Identify which cell holds the provided text, then report its [x, y] central coordinate. 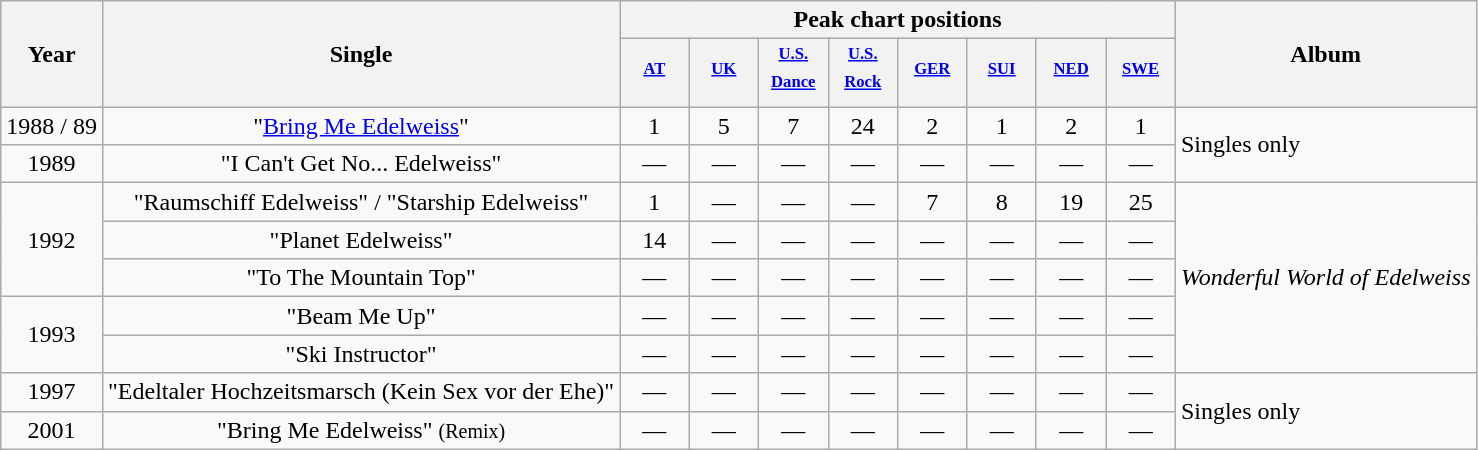
SWE [1140, 73]
"Ski Instructor" [360, 354]
Album [1326, 54]
U.S.Dance [794, 73]
25 [1140, 202]
2001 [52, 430]
NED [1070, 73]
1997 [52, 392]
SUI [1002, 73]
GER [932, 73]
Year [52, 54]
1988 / 89 [52, 126]
14 [654, 240]
1989 [52, 164]
"Beam Me Up" [360, 316]
19 [1070, 202]
Single [360, 54]
"I Can't Get No... Edelweiss" [360, 164]
Peak chart positions [898, 20]
"Bring Me Edelweiss" [360, 126]
U.S.Rock [862, 73]
"To The Mountain Top" [360, 278]
1993 [52, 335]
8 [1002, 202]
"Bring Me Edelweiss" (Remix) [360, 430]
24 [862, 126]
5 [724, 126]
"Raumschiff Edelweiss" / "Starship Edelweiss" [360, 202]
"Edeltaler Hochzeitsmarsch (Kein Sex vor der Ehe)" [360, 392]
UK [724, 73]
Wonderful World of Edelweiss [1326, 278]
AT [654, 73]
"Planet Edelweiss" [360, 240]
1992 [52, 240]
